Search for the cell housing the specified text and yield its (x, y) center coordinate. 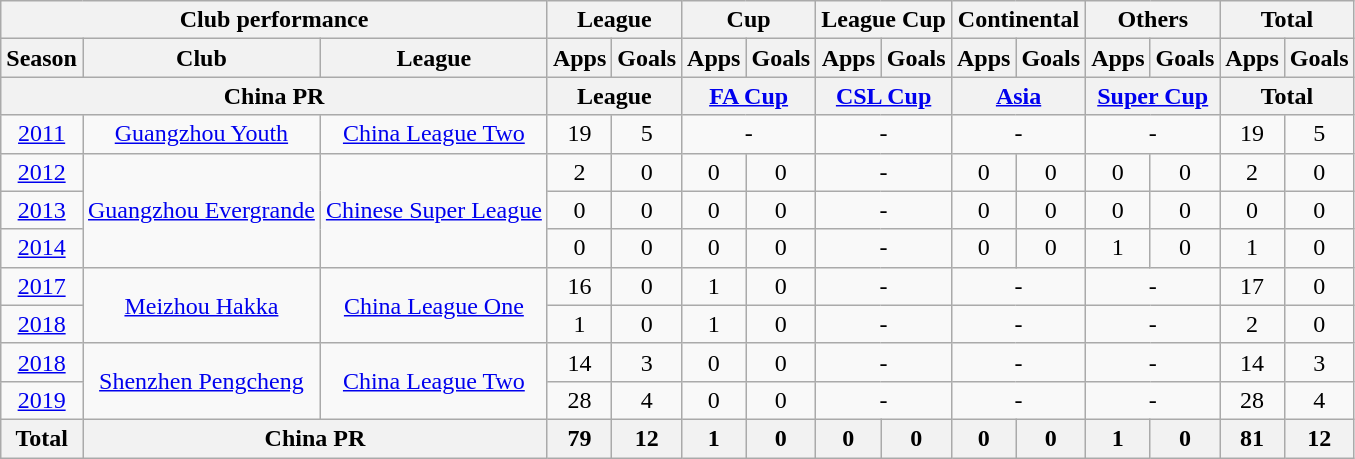
Club (201, 58)
Continental (1018, 20)
Season (42, 58)
Shenzhen Pengcheng (201, 381)
Cup (749, 20)
CSL Cup (884, 96)
Guangzhou Evergrande (201, 210)
79 (579, 438)
Meizhou Hakka (201, 305)
16 (579, 286)
2014 (42, 248)
2019 (42, 400)
2013 (42, 210)
Club performance (274, 20)
81 (1252, 438)
FA Cup (749, 96)
Others (1153, 20)
Asia (1018, 96)
2011 (42, 134)
2012 (42, 172)
League Cup (884, 20)
17 (1252, 286)
Chinese Super League (434, 210)
2017 (42, 286)
Guangzhou Youth (201, 134)
Super Cup (1153, 96)
China League One (434, 305)
